Locate the cell with the specified text and output its [X, Y] center coordinate. 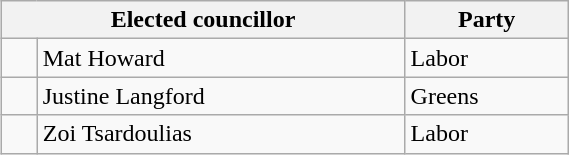
Party [486, 20]
Zoi Tsardoulias [221, 134]
Mat Howard [221, 58]
Elected councillor [203, 20]
Greens [486, 96]
Justine Langford [221, 96]
